From the cell containing the given text, extract its center point as [x, y] coordinate. 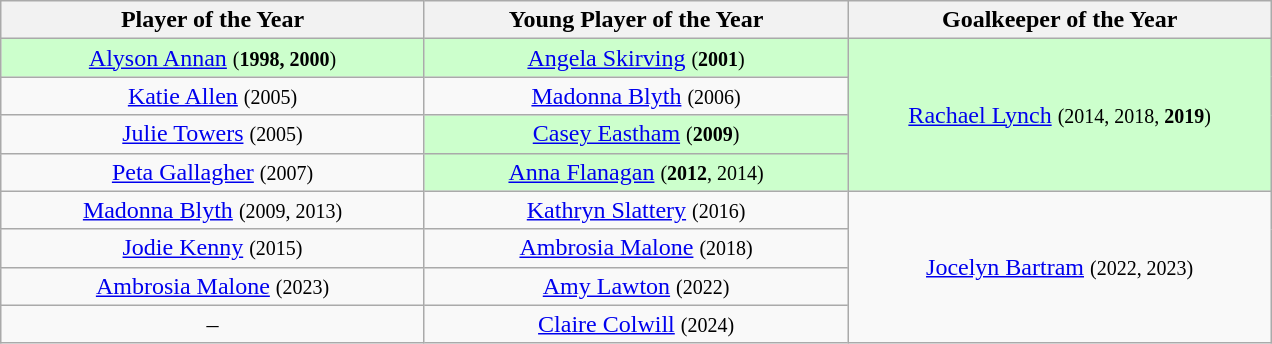
Casey Eastham (2009) [636, 134]
Julie Towers (2005) [213, 134]
Amy Lawton (2022) [636, 286]
Katie Allen (2005) [213, 96]
Jocelyn Bartram (2022, 2023) [1060, 267]
– [213, 324]
Peta Gallagher (2007) [213, 172]
Madonna Blyth (2009, 2013) [213, 210]
Goalkeeper of the Year [1060, 20]
Young Player of the Year [636, 20]
Anna Flanagan (2012, 2014) [636, 172]
Kathryn Slattery (2016) [636, 210]
Angela Skirving (2001) [636, 58]
Ambrosia Malone (2023) [213, 286]
Ambrosia Malone (2018) [636, 248]
Player of the Year [213, 20]
Rachael Lynch (2014, 2018, 2019) [1060, 115]
Madonna Blyth (2006) [636, 96]
Alyson Annan (1998, 2000) [213, 58]
Claire Colwill (2024) [636, 324]
Jodie Kenny (2015) [213, 248]
